Return (x, y) of the center of cell containing provided text 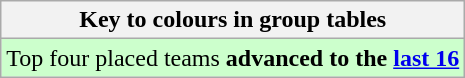
Top four placed teams advanced to the last 16 (233, 58)
Key to colours in group tables (233, 20)
